Extract the (x, y) coordinate from the center of the cell holding the provided text.  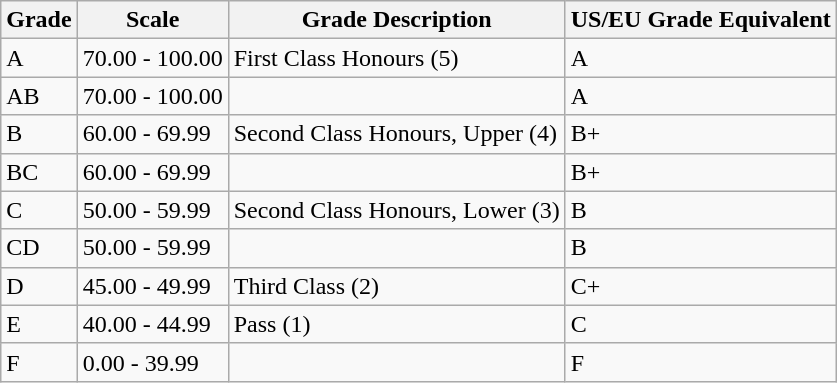
Third Class (2) (396, 286)
Grade Description (396, 20)
AB (39, 96)
E (39, 324)
BC (39, 172)
Second Class Honours, Lower (3) (396, 210)
Second Class Honours, Upper (4) (396, 134)
Scale (152, 20)
CD (39, 248)
Grade (39, 20)
C+ (700, 286)
First Class Honours (5) (396, 58)
45.00 - 49.99 (152, 286)
Pass (1) (396, 324)
US/EU Grade Equivalent (700, 20)
D (39, 286)
40.00 - 44.99 (152, 324)
0.00 - 39.99 (152, 362)
